From the cell containing the given text, extract its center point as [X, Y] coordinate. 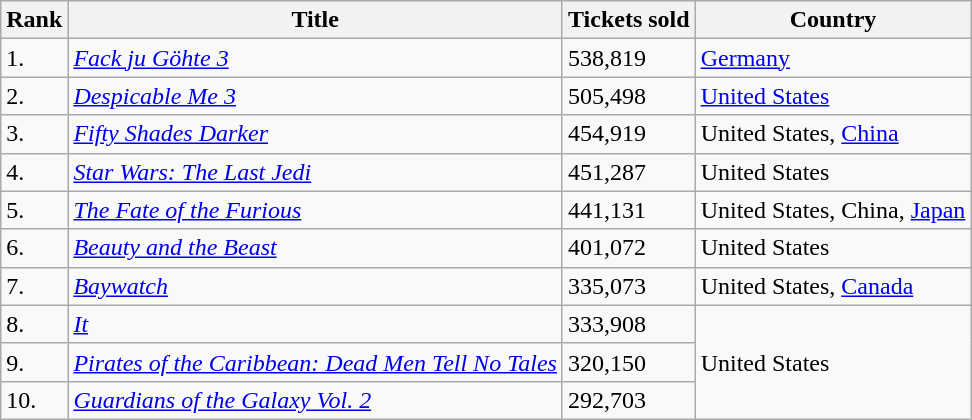
Guardians of the Galaxy Vol. 2 [316, 400]
Pirates of the Caribbean: Dead Men Tell No Tales [316, 362]
Beauty and the Beast [316, 248]
10. [34, 400]
333,908 [628, 324]
335,073 [628, 286]
It [316, 324]
Fack ju Göhte 3 [316, 58]
3. [34, 134]
United States, China [833, 134]
505,498 [628, 96]
9. [34, 362]
Star Wars: The Last Jedi [316, 172]
Title [316, 20]
Rank [34, 20]
United States, Canada [833, 286]
The Fate of the Furious [316, 210]
5. [34, 210]
Baywatch [316, 286]
451,287 [628, 172]
454,919 [628, 134]
292,703 [628, 400]
Tickets sold [628, 20]
2. [34, 96]
538,819 [628, 58]
1. [34, 58]
7. [34, 286]
441,131 [628, 210]
Germany [833, 58]
United States, China, Japan [833, 210]
401,072 [628, 248]
4. [34, 172]
6. [34, 248]
320,150 [628, 362]
8. [34, 324]
Country [833, 20]
Despicable Me 3 [316, 96]
Fifty Shades Darker [316, 134]
